Identify which cell holds the provided text, then report its (x, y) central coordinate. 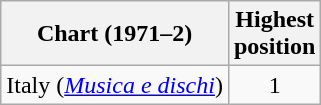
Italy (Musica e dischi) (115, 85)
Chart (1971–2) (115, 34)
1 (274, 85)
Highestposition (274, 34)
